Locate the cell with the specified text and output its (x, y) center coordinate. 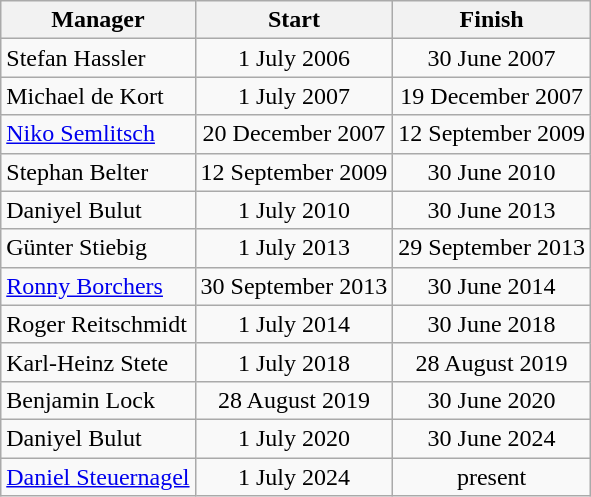
Karl-Heinz Stete (98, 362)
30 June 2007 (492, 58)
1 July 2024 (294, 477)
1 July 2020 (294, 438)
30 June 2020 (492, 400)
1 July 2013 (294, 248)
Stephan Belter (98, 172)
Manager (98, 20)
1 July 2006 (294, 58)
present (492, 477)
1 July 2007 (294, 96)
Benjamin Lock (98, 400)
30 June 2024 (492, 438)
1 July 2010 (294, 210)
Daniel Steuernagel (98, 477)
Günter Stiebig (98, 248)
Start (294, 20)
19 December 2007 (492, 96)
20 December 2007 (294, 134)
Michael de Kort (98, 96)
1 July 2018 (294, 362)
1 July 2014 (294, 324)
Stefan Hassler (98, 58)
30 June 2010 (492, 172)
30 June 2013 (492, 210)
Niko Semlitsch (98, 134)
Roger Reitschmidt (98, 324)
30 September 2013 (294, 286)
Finish (492, 20)
30 June 2014 (492, 286)
30 June 2018 (492, 324)
29 September 2013 (492, 248)
Ronny Borchers (98, 286)
